Detect which cell encompasses the target text, then output its (X, Y) center coordinate. 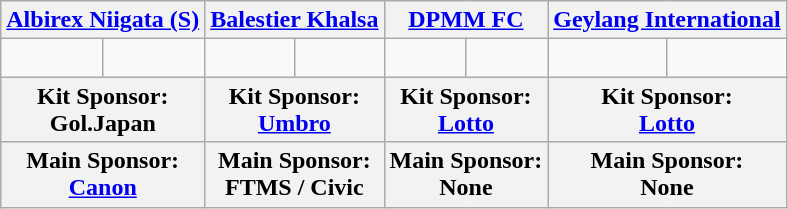
Balestier Khalsa (294, 20)
Albirex Niigata (S) (103, 20)
Kit Sponsor: Gol.Japan (103, 110)
Main Sponsor: Canon (103, 174)
Kit Sponsor: Umbro (294, 110)
DPMM FC (466, 20)
Geylang International (667, 20)
Main Sponsor: FTMS / Civic (294, 174)
